Locate the cell with the specified text and output its [X, Y] center coordinate. 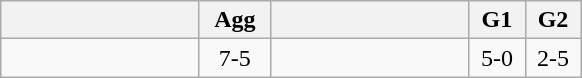
Agg [234, 20]
5-0 [497, 58]
G2 [553, 20]
7-5 [234, 58]
G1 [497, 20]
2-5 [553, 58]
